Pinpoint the cell where the given text exists, returning its (X, Y) midpoint coordinate. 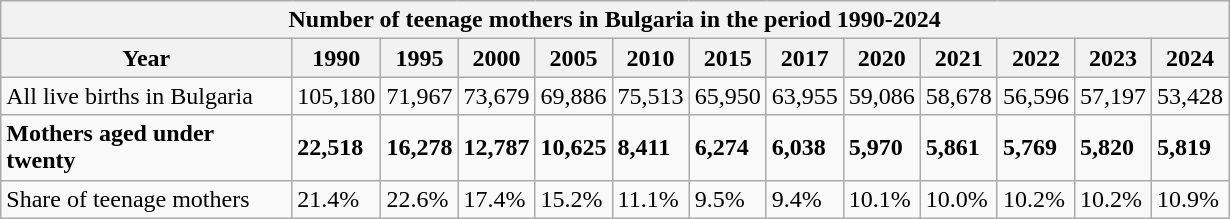
71,967 (420, 96)
Mothers aged under twenty (146, 148)
9.5% (728, 199)
21.4% (336, 199)
10.1% (882, 199)
5,769 (1036, 148)
75,513 (650, 96)
5,819 (1190, 148)
12,787 (496, 148)
1995 (420, 58)
105,180 (336, 96)
2024 (1190, 58)
2000 (496, 58)
2022 (1036, 58)
63,955 (804, 96)
10,625 (574, 148)
2015 (728, 58)
2005 (574, 58)
8,411 (650, 148)
2010 (650, 58)
5,861 (958, 148)
10.9% (1190, 199)
73,679 (496, 96)
Share of teenage mothers (146, 199)
6,274 (728, 148)
69,886 (574, 96)
56,596 (1036, 96)
15.2% (574, 199)
Number of teenage mothers in Bulgaria in the period 1990-2024 (615, 20)
53,428 (1190, 96)
2020 (882, 58)
6,038 (804, 148)
17.4% (496, 199)
2021 (958, 58)
2023 (1112, 58)
All live births in Bulgaria (146, 96)
16,278 (420, 148)
10.0% (958, 199)
57,197 (1112, 96)
22.6% (420, 199)
5,970 (882, 148)
Year (146, 58)
2017 (804, 58)
58,678 (958, 96)
65,950 (728, 96)
5,820 (1112, 148)
11.1% (650, 199)
59,086 (882, 96)
1990 (336, 58)
22,518 (336, 148)
9.4% (804, 199)
